Return [x, y] of the center of cell containing provided text 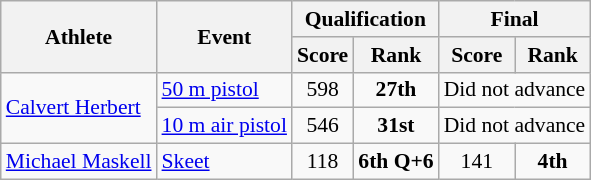
Michael Maskell [79, 162]
Qualification [366, 19]
Final [515, 19]
Skeet [224, 162]
31st [396, 126]
546 [322, 126]
Event [224, 36]
118 [322, 162]
598 [322, 90]
6th Q+6 [396, 162]
10 m air pistol [224, 126]
141 [477, 162]
Athlete [79, 36]
27th [396, 90]
4th [552, 162]
Calvert Herbert [79, 108]
50 m pistol [224, 90]
